Pinpoint the cell where the given text exists, returning its (X, Y) midpoint coordinate. 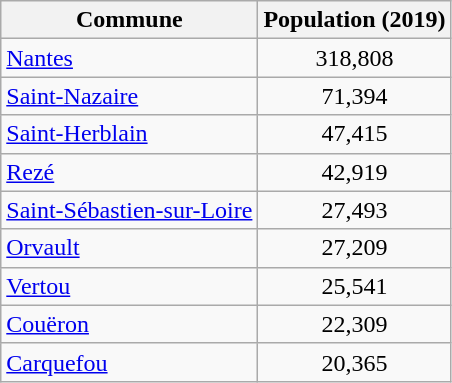
Vertou (130, 286)
Rezé (130, 172)
Saint-Sébastien-sur-Loire (130, 210)
Nantes (130, 58)
318,808 (354, 58)
47,415 (354, 134)
25,541 (354, 286)
27,209 (354, 248)
Saint-Nazaire (130, 96)
Saint-Herblain (130, 134)
42,919 (354, 172)
20,365 (354, 362)
27,493 (354, 210)
Commune (130, 20)
Couëron (130, 324)
Carquefou (130, 362)
22,309 (354, 324)
71,394 (354, 96)
Orvault (130, 248)
Population (2019) (354, 20)
